Scan for the cell matching the given text and deliver its [x, y] coordinate at center. 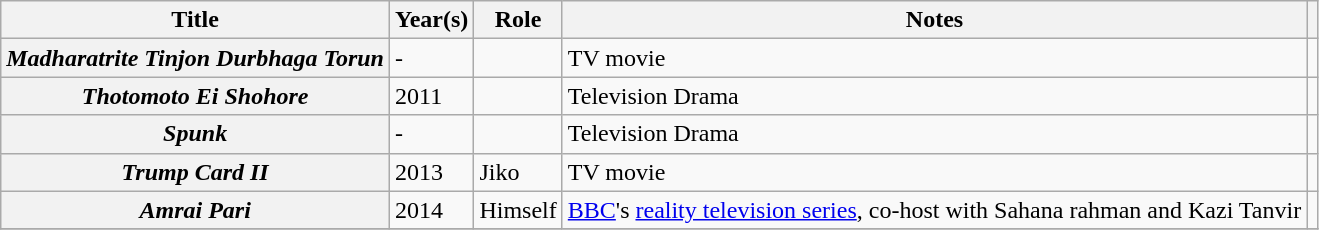
Year(s) [432, 20]
Role [518, 20]
Trump Card II [196, 172]
2011 [432, 96]
Title [196, 20]
Jiko [518, 172]
Amrai Pari [196, 210]
Himself [518, 210]
Notes [934, 20]
Thotomoto Ei Shohore [196, 96]
Madharatrite Tinjon Durbhaga Torun [196, 58]
BBC's reality television series, co-host with Sahana rahman and Kazi Tanvir [934, 210]
Spunk [196, 134]
2013 [432, 172]
2014 [432, 210]
